Extract the [x, y] coordinate from the center of the cell holding the provided text.  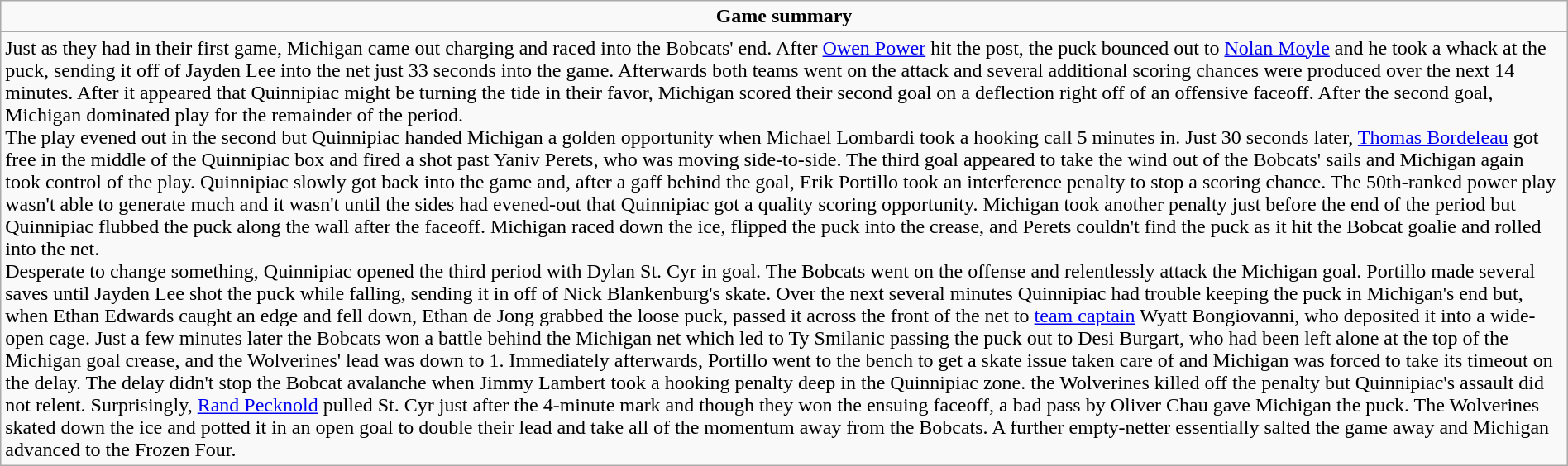
Game summary [784, 17]
